Detect which cell encompasses the target text, then output its (X, Y) center coordinate. 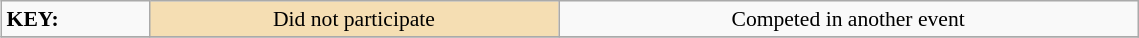
Competed in another event (848, 19)
KEY: (76, 19)
Did not participate (354, 19)
